Output the (x, y) coordinate of the center of the cell containing the given text.  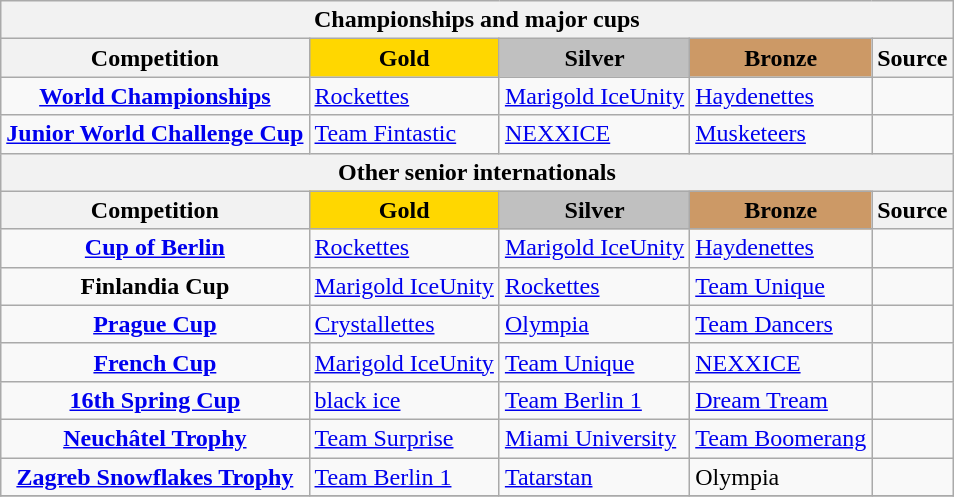
World Championships (155, 96)
Miami University (594, 438)
Championships and major cups (477, 20)
Tatarstan (594, 477)
Prague Cup (155, 324)
Dream Tream (781, 400)
16th Spring Cup (155, 400)
Cup of Berlin (155, 248)
French Cup (155, 362)
Zagreb Snowflakes Trophy (155, 477)
Team Boomerang (781, 438)
Musketeers (781, 134)
Junior World Challenge Cup (155, 134)
Team Dancers (781, 324)
Team Surprise (404, 438)
Finlandia Cup (155, 286)
Crystallettes (404, 324)
Neuchâtel Trophy (155, 438)
Team Fintastic (404, 134)
black ice (404, 400)
Other senior internationals (477, 172)
